Determine the (x, y) coordinate at the center of the cell enclosing the given text.  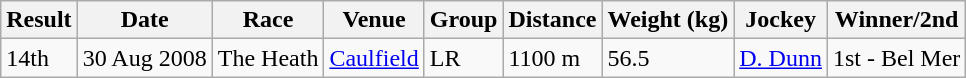
Weight (kg) (668, 20)
LR (464, 58)
Caulfield (374, 58)
Distance (552, 20)
56.5 (668, 58)
Jockey (781, 20)
14th (39, 58)
1st - Bel Mer (896, 58)
D. Dunn (781, 58)
Winner/2nd (896, 20)
Venue (374, 20)
Race (268, 20)
Result (39, 20)
1100 m (552, 58)
Group (464, 20)
30 Aug 2008 (144, 58)
The Heath (268, 58)
Date (144, 20)
